Provide the [X, Y] coordinate of the cell's center where the given text is located.  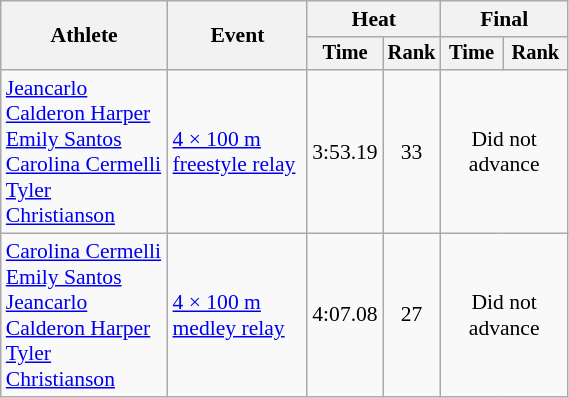
Event [238, 36]
27 [412, 316]
Carolina Cermelli Emily Santos Jeancarlo Calderon Harper Tyler Christianson [84, 316]
Final [504, 19]
Jeancarlo Calderon Harper Emily Santos Carolina CermelliTyler Christianson [84, 152]
4 × 100 m medley relay [238, 316]
33 [412, 152]
4 × 100 m freestyle relay [238, 152]
4:07.08 [344, 316]
Athlete [84, 36]
3:53.19 [344, 152]
Heat [374, 19]
